Provide the [x, y] coordinate of the cell's center where the given text is located.  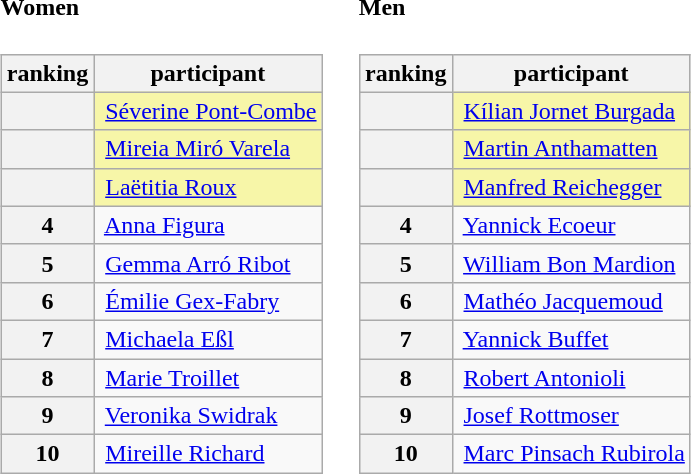
Mathéo Jacquemoud [571, 301]
Yannick Ecoeur [571, 225]
Marie Troillet [208, 378]
Anna Figura [208, 225]
Yannick Buffet [571, 339]
William Bon Mardion [571, 263]
Mireille Richard [208, 454]
Gemma Arró Ribot [208, 263]
Marc Pinsach Rubirola [571, 454]
Laëtitia Roux [208, 187]
Émilie Gex-Fabry [208, 301]
Veronika Swidrak [208, 416]
Manfred Reichegger [571, 187]
Kílian Jornet Burgada [571, 111]
Martin Anthamatten [571, 149]
Josef Rottmoser [571, 416]
Robert Antonioli [571, 378]
Michaela Eßl [208, 339]
Mireia Miró Varela [208, 149]
Séverine Pont-Combe [208, 111]
